Extract the [X, Y] coordinate from the center of the cell holding the provided text.  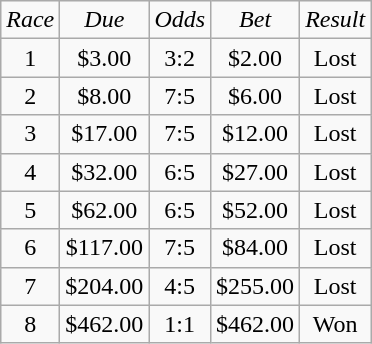
6 [30, 248]
$17.00 [104, 134]
$32.00 [104, 172]
3 [30, 134]
$2.00 [256, 58]
$52.00 [256, 210]
Won [336, 324]
7 [30, 286]
$62.00 [104, 210]
Due [104, 20]
3:2 [180, 58]
Result [336, 20]
$27.00 [256, 172]
$3.00 [104, 58]
4:5 [180, 286]
Bet [256, 20]
Odds [180, 20]
$255.00 [256, 286]
$12.00 [256, 134]
$204.00 [104, 286]
$117.00 [104, 248]
$84.00 [256, 248]
1:1 [180, 324]
$6.00 [256, 96]
$8.00 [104, 96]
8 [30, 324]
2 [30, 96]
4 [30, 172]
5 [30, 210]
Race [30, 20]
1 [30, 58]
